Output the (x, y) coordinate of the center of the cell containing the given text.  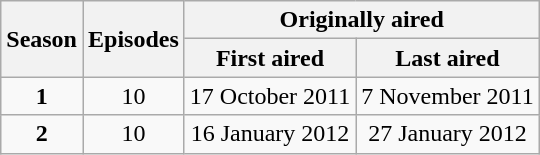
2 (42, 134)
Last aired (448, 58)
1 (42, 96)
27 January 2012 (448, 134)
16 January 2012 (270, 134)
Originally aired (362, 20)
Season (42, 39)
Episodes (133, 39)
7 November 2011 (448, 96)
First aired (270, 58)
17 October 2011 (270, 96)
